Output the (x, y) coordinate of the center of the cell containing the given text.  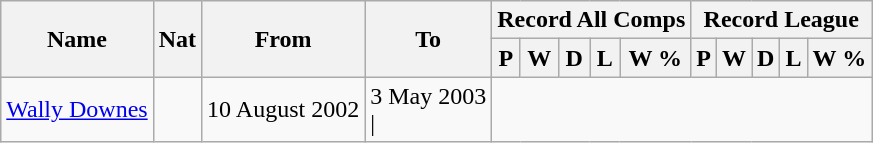
Name (77, 39)
3 May 2003| (428, 110)
10 August 2002 (284, 110)
To (428, 39)
Record League (782, 20)
Nat (177, 39)
Record All Comps (592, 20)
Wally Downes (77, 110)
From (284, 39)
